Extract the (x, y) coordinate from the center of the cell holding the provided text.  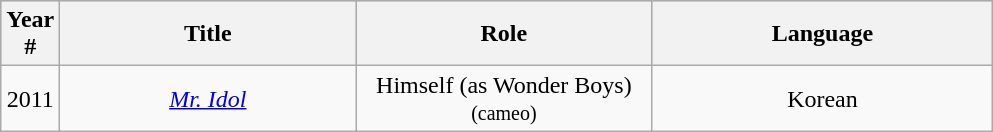
Mr. Idol (208, 98)
Year# (30, 34)
Role (504, 34)
2011 (30, 98)
Korean (822, 98)
Himself (as Wonder Boys) (cameo) (504, 98)
Title (208, 34)
Language (822, 34)
